Provide the (X, Y) coordinate of the cell's center where the given text is located.  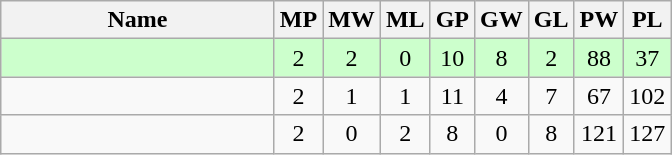
MP (298, 20)
121 (599, 134)
4 (502, 96)
GL (551, 20)
PL (648, 20)
GW (502, 20)
MW (352, 20)
7 (551, 96)
67 (599, 96)
102 (648, 96)
37 (648, 58)
Name (138, 20)
GP (452, 20)
10 (452, 58)
11 (452, 96)
127 (648, 134)
ML (405, 20)
PW (599, 20)
88 (599, 58)
